Capture the cell that displays the provided text and extract its [x, y] central coordinate. 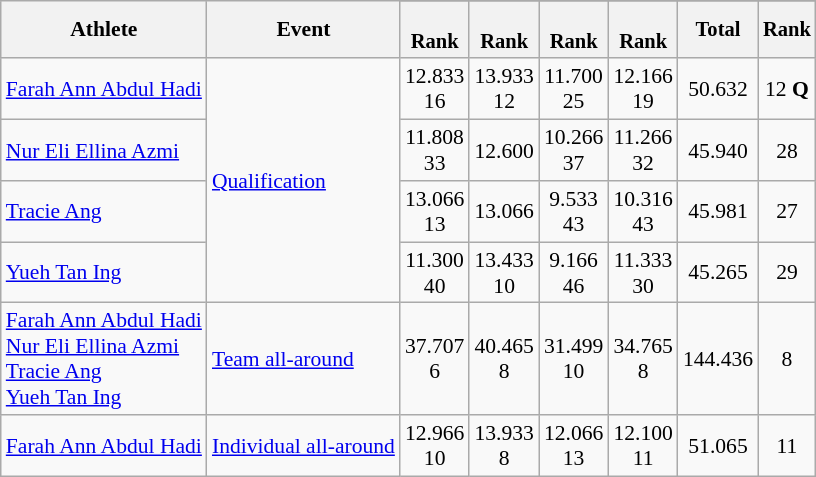
Event [304, 30]
13.066 [504, 212]
Total [718, 30]
144.436 [718, 359]
Yueh Tan Ing [104, 272]
11.70025 [574, 90]
12.10011 [642, 446]
11 [787, 446]
Tracie Ang [104, 212]
Qualification [304, 181]
34.7658 [642, 359]
45.940 [718, 150]
11.33330 [642, 272]
11.26632 [642, 150]
Athlete [104, 30]
Individual all-around [304, 446]
37.7076 [434, 359]
12.600 [504, 150]
51.065 [718, 446]
8 [787, 359]
11.30040 [434, 272]
12.16619 [642, 90]
45.265 [718, 272]
11.80833 [434, 150]
31.49910 [574, 359]
13.06613 [434, 212]
28 [787, 150]
13.9338 [504, 446]
13.43310 [504, 272]
27 [787, 212]
9.16646 [574, 272]
12.06613 [574, 446]
29 [787, 272]
10.31643 [642, 212]
10.26637 [574, 150]
9.53343 [574, 212]
12.96610 [434, 446]
12.83316 [434, 90]
Nur Eli Ellina Azmi [104, 150]
13.93312 [504, 90]
12 Q [787, 90]
50.632 [718, 90]
45.981 [718, 212]
40.4658 [504, 359]
Team all-around [304, 359]
Farah Ann Abdul HadiNur Eli Ellina AzmiTracie AngYueh Tan Ing [104, 359]
